Return the [x, y] coordinate for the center point of the cell that contains the specified text.  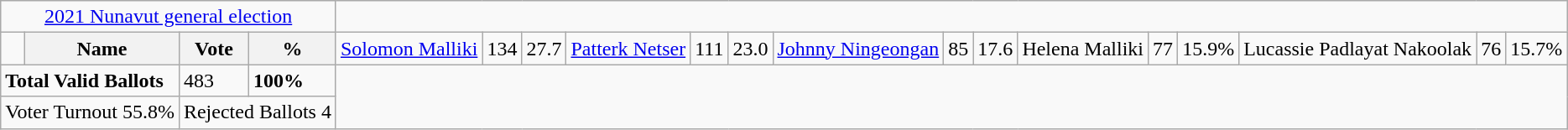
483 [213, 81]
15.7% [1537, 49]
Patterk Netser [628, 49]
Vote [213, 49]
85 [958, 49]
111 [710, 49]
77 [1163, 49]
23.0 [750, 49]
Total Valid Ballots [91, 81]
Helena Malliki [1083, 49]
76 [1492, 49]
Lucassie Padlayat Nakoolak [1357, 49]
134 [502, 49]
100% [293, 81]
Rejected Ballots 4 [257, 112]
27.7 [544, 49]
17.6 [995, 49]
% [293, 49]
Johnny Ningeongan [858, 49]
2021 Nunavut general election [169, 17]
Voter Turnout 55.8% [91, 112]
Name [102, 49]
Solomon Malliki [409, 49]
15.9% [1208, 49]
